Provide the (X, Y) coordinate of the cell's center where the given text is located.  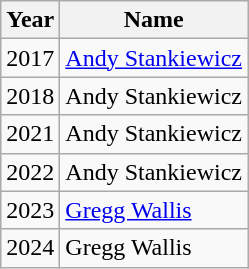
2017 (30, 58)
2021 (30, 134)
2024 (30, 248)
2022 (30, 172)
Year (30, 20)
Name (154, 20)
2023 (30, 210)
2018 (30, 96)
